From the cell containing the given text, extract its center point as (X, Y) coordinate. 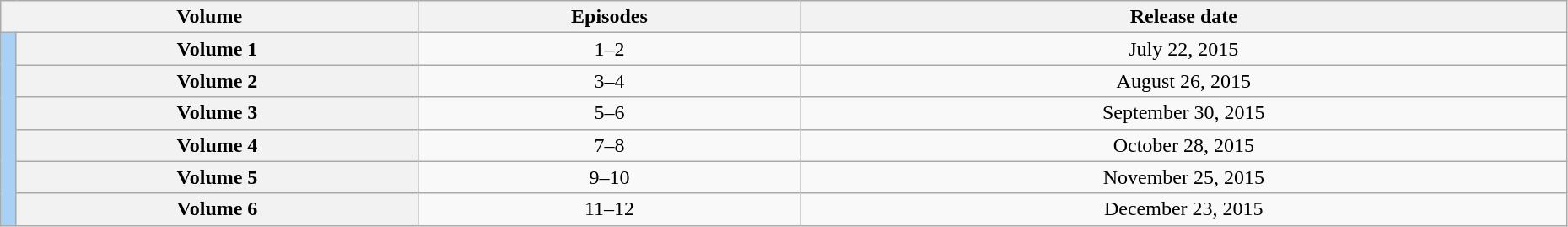
Volume 4 (217, 145)
Volume 5 (217, 177)
Volume (209, 17)
11–12 (610, 209)
Volume 2 (217, 81)
July 22, 2015 (1183, 49)
9–10 (610, 177)
Volume 3 (217, 113)
December 23, 2015 (1183, 209)
1–2 (610, 49)
Volume 1 (217, 49)
3–4 (610, 81)
Episodes (610, 17)
7–8 (610, 145)
August 26, 2015 (1183, 81)
October 28, 2015 (1183, 145)
Release date (1183, 17)
5–6 (610, 113)
Volume 6 (217, 209)
September 30, 2015 (1183, 113)
November 25, 2015 (1183, 177)
